Extract the (x, y) coordinate from the center of the cell holding the provided text.  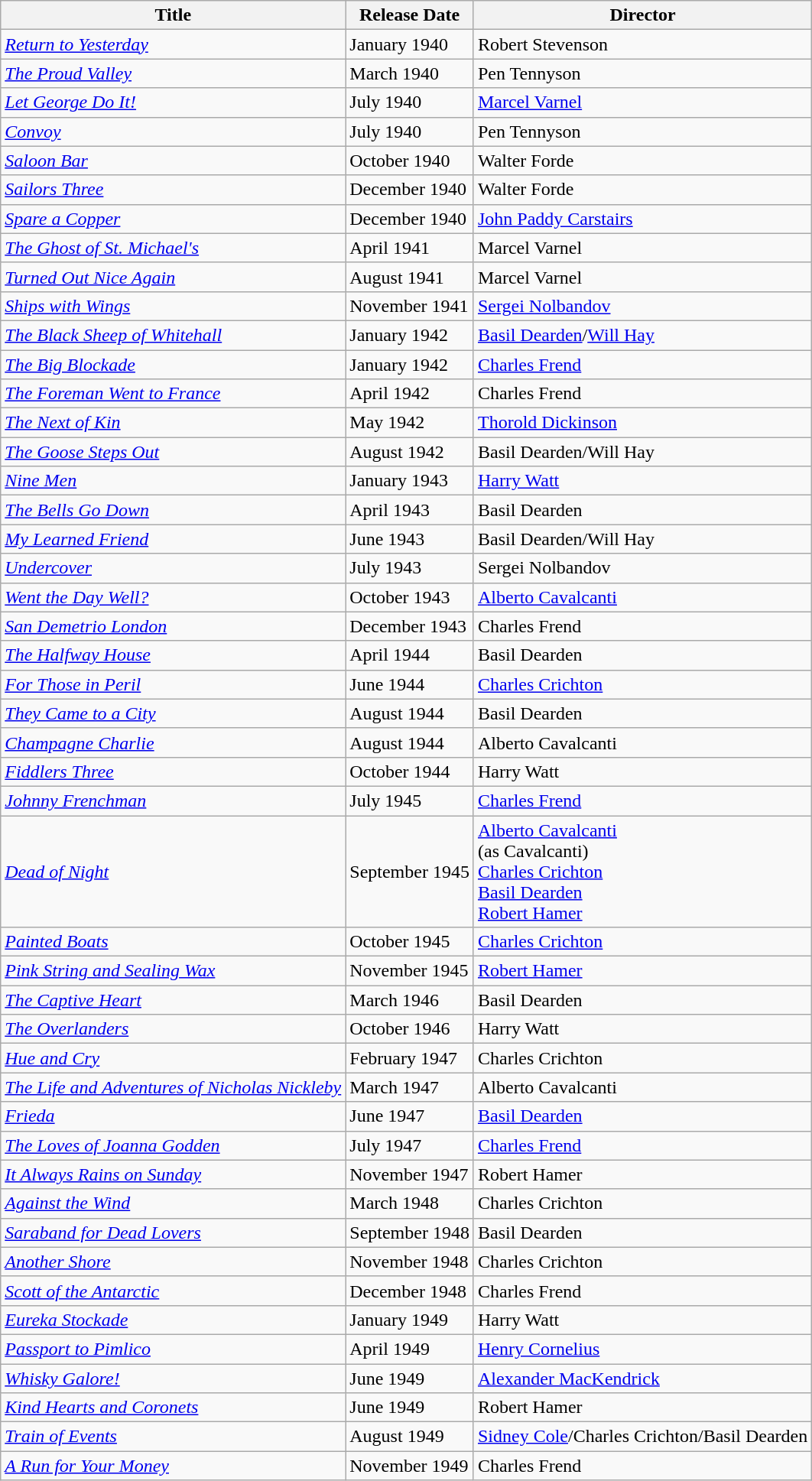
November 1948 (410, 1262)
February 1947 (410, 1058)
November 1947 (410, 1174)
Whisky Galore! (173, 1379)
Saloon Bar (173, 161)
The Next of Kin (173, 423)
December 1943 (410, 626)
Went the Day Well? (173, 597)
John Paddy Carstairs (642, 219)
Return to Yesterday (173, 44)
Alberto Cavalcanti(as Cavalcanti)Charles CrichtonBasil DeardenRobert Hamer (642, 871)
Champagne Charlie (173, 742)
September 1948 (410, 1233)
Dead of Night (173, 871)
Title (173, 15)
The Black Sheep of Whitehall (173, 335)
The Goose Steps Out (173, 452)
May 1942 (410, 423)
The Captive Heart (173, 1000)
Director (642, 15)
November 1945 (410, 971)
Scott of the Antarctic (173, 1291)
April 1943 (410, 510)
For Those in Peril (173, 684)
Release Date (410, 15)
April 1949 (410, 1349)
The Bells Go Down (173, 510)
Painted Boats (173, 942)
Eureka Stockade (173, 1320)
March 1947 (410, 1087)
Passport to Pimlico (173, 1349)
Alexander MacKendrick (642, 1379)
June 1943 (410, 539)
April 1944 (410, 655)
Pink String and Sealing Wax (173, 971)
Convoy (173, 132)
June 1947 (410, 1116)
Against the Wind (173, 1203)
November 1949 (410, 1466)
Fiddlers Three (173, 771)
The Halfway House (173, 655)
July 1943 (410, 568)
Turned Out Nice Again (173, 277)
Sidney Cole/Charles Crichton/Basil Dearden (642, 1437)
August 1949 (410, 1437)
Thorold Dickinson (642, 423)
Sailors Three (173, 190)
August 1941 (410, 277)
October 1944 (410, 771)
October 1943 (410, 597)
San Demetrio London (173, 626)
October 1946 (410, 1029)
March 1940 (410, 73)
October 1940 (410, 161)
April 1942 (410, 394)
Saraband for Dead Lovers (173, 1233)
January 1943 (410, 481)
Ships with Wings (173, 306)
Train of Events (173, 1437)
Let George Do It! (173, 102)
January 1949 (410, 1320)
The Proud Valley (173, 73)
Hue and Cry (173, 1058)
The Ghost of St. Michael's (173, 248)
The Overlanders (173, 1029)
It Always Rains on Sunday (173, 1174)
November 1941 (410, 306)
April 1941 (410, 248)
September 1945 (410, 871)
Kind Hearts and Coronets (173, 1408)
Frieda (173, 1116)
The Loves of Joanna Godden (173, 1145)
December 1948 (410, 1291)
Nine Men (173, 481)
My Learned Friend (173, 539)
Spare a Copper (173, 219)
Another Shore (173, 1262)
The Foreman Went to France (173, 394)
Johnny Frenchman (173, 801)
The Life and Adventures of Nicholas Nickleby (173, 1087)
March 1948 (410, 1203)
The Big Blockade (173, 365)
June 1944 (410, 684)
They Came to a City (173, 713)
October 1945 (410, 942)
Henry Cornelius (642, 1349)
July 1945 (410, 801)
January 1940 (410, 44)
August 1942 (410, 452)
Robert Stevenson (642, 44)
March 1946 (410, 1000)
Undercover (173, 568)
July 1947 (410, 1145)
A Run for Your Money (173, 1466)
